Detect which cell encompasses the target text, then output its [X, Y] center coordinate. 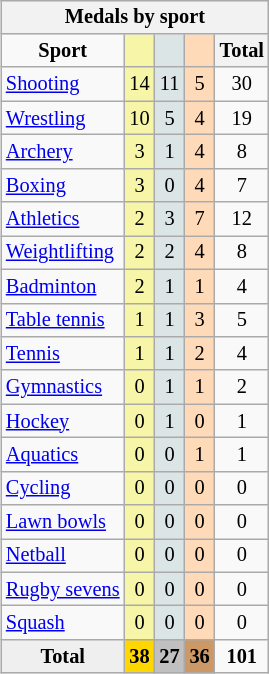
Table tennis [63, 320]
Wrestling [63, 118]
Aquatics [63, 455]
Weightlifting [63, 253]
Sport [63, 51]
19 [242, 118]
Squash [63, 623]
Archery [63, 152]
Athletics [63, 219]
10 [139, 118]
Badminton [63, 286]
Cycling [63, 488]
12 [242, 219]
38 [139, 657]
Rugby sevens [63, 589]
Medals by sport [135, 17]
Boxing [63, 185]
11 [170, 84]
101 [242, 657]
14 [139, 84]
Tennis [63, 354]
Lawn bowls [63, 522]
27 [170, 657]
30 [242, 84]
36 [200, 657]
Gymnastics [63, 387]
Shooting [63, 84]
Netball [63, 556]
Hockey [63, 421]
